For the text-containing cell, return its midpoint in [X, Y] coordinate format. 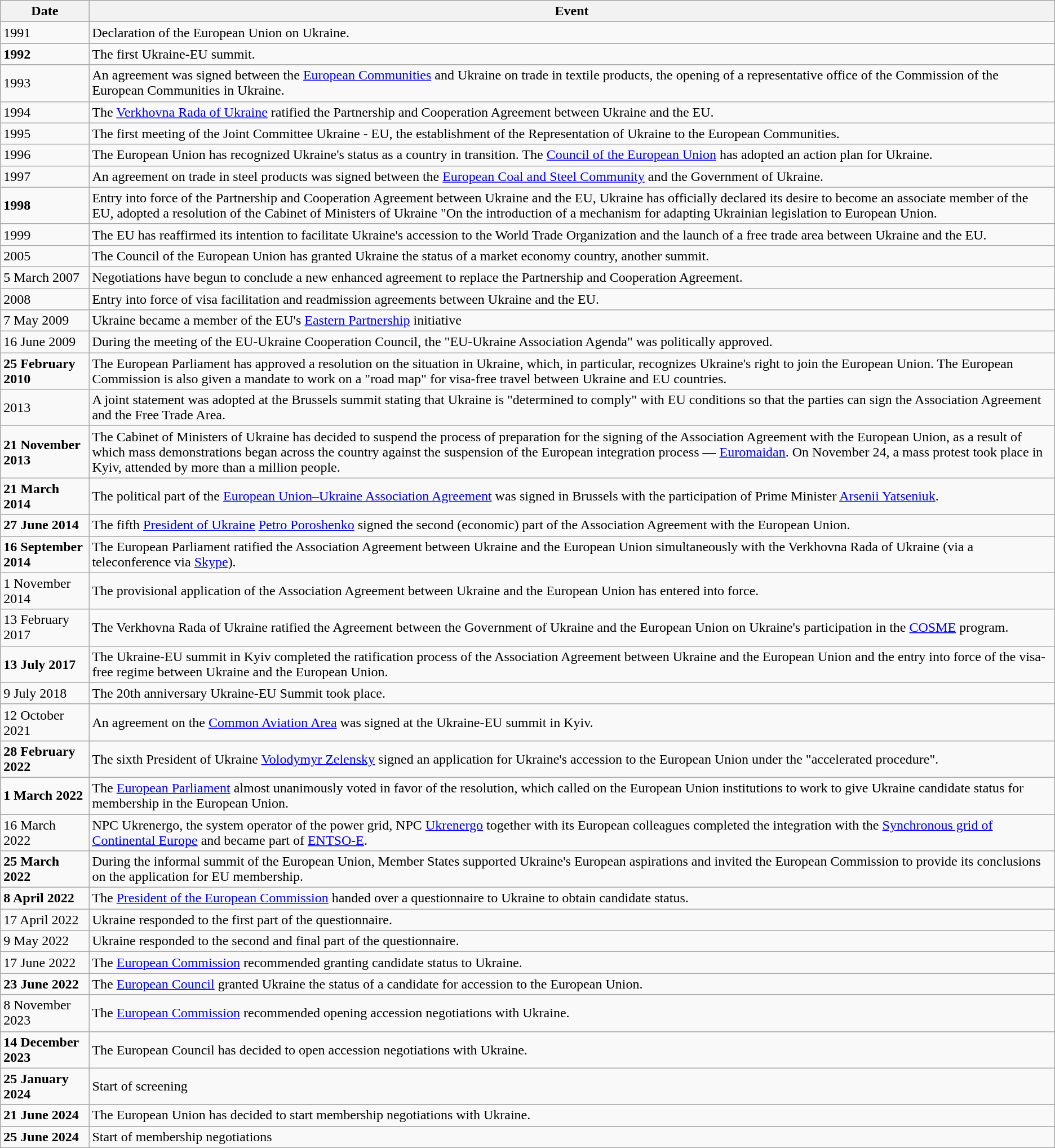
Ukraine responded to the first part of the questionnaire. [571, 920]
The provisional application of the Association Agreement between Ukraine and the European Union has entered into force. [571, 591]
12 October 2021 [45, 723]
Ukraine responded to the second and final part of the questionnaire. [571, 941]
9 July 2018 [45, 693]
Ukraine became a member of the EU's Eastern Partnership initiative [571, 321]
An agreement on trade in steel products was signed between the European Coal and Steel Community and the Government of Ukraine. [571, 176]
1991 [45, 33]
Date [45, 11]
During the meeting of the EU-Ukraine Cooperation Council, the "EU-Ukraine Association Agenda" was politically approved. [571, 342]
13 July 2017 [45, 664]
1993 [45, 83]
1992 [45, 54]
1998 [45, 205]
An agreement on the Common Aviation Area was signed at the Ukraine-EU summit in Kyiv. [571, 723]
The Council of the European Union has granted Ukraine the status of a market economy country, another summit. [571, 256]
The Verkhovna Rada of Ukraine ratified the Partnership and Cooperation Agreement between Ukraine and the EU. [571, 112]
1999 [45, 234]
16 March 2022 [45, 832]
14 December 2023 [45, 1049]
The European Commission recommended opening accession negotiations with Ukraine. [571, 1013]
2008 [45, 299]
25 February 2010 [45, 371]
1 March 2022 [45, 796]
16 September 2014 [45, 555]
25 June 2024 [45, 1137]
Negotiations have begun to conclude a new enhanced agreement to replace the Partnership and Cooperation Agreement. [571, 277]
1997 [45, 176]
The first meeting of the Joint Committee Ukraine - EU, the establishment of the Representation of Ukraine to the European Communities. [571, 134]
1996 [45, 155]
5 March 2007 [45, 277]
The European Commission recommended granting candidate status to Ukraine. [571, 963]
23 June 2022 [45, 984]
17 April 2022 [45, 920]
The President of the European Commission handed over a questionnaire to Ukraine to obtain candidate status. [571, 898]
21 March 2014 [45, 496]
2005 [45, 256]
The fifth President of Ukraine Petro Poroshenko signed the second (economic) part of the Association Agreement with the European Union. [571, 525]
9 May 2022 [45, 941]
8 April 2022 [45, 898]
25 January 2024 [45, 1087]
The European Union has decided to start membership negotiations with Ukraine. [571, 1115]
21 November 2013 [45, 452]
2013 [45, 408]
1995 [45, 134]
21 June 2024 [45, 1115]
7 May 2009 [45, 321]
13 February 2017 [45, 628]
The first Ukraine-EU summit. [571, 54]
25 March 2022 [45, 869]
1 November 2014 [45, 591]
Declaration of the European Union on Ukraine. [571, 33]
27 June 2014 [45, 525]
Start of screening [571, 1087]
Start of membership negotiations [571, 1137]
Event [571, 11]
Entry into force of visa facilitation and readmission agreements between Ukraine and the EU. [571, 299]
17 June 2022 [45, 963]
The European Council has decided to open accession negotiations with Ukraine. [571, 1049]
The European Council granted Ukraine the status of a candidate for accession to the European Union. [571, 984]
16 June 2009 [45, 342]
28 February 2022 [45, 759]
The 20th anniversary Ukraine-EU Summit took place. [571, 693]
1994 [45, 112]
8 November 2023 [45, 1013]
